Return the [X, Y] coordinate for the center point of the cell that contains the specified text.  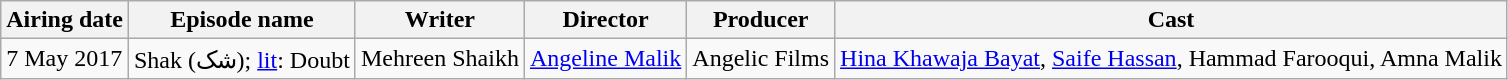
Producer [761, 20]
Angeline Malik [605, 59]
Angelic Films [761, 59]
Hina Khawaja Bayat, Saife Hassan, Hammad Farooqui, Amna Malik [1172, 59]
7 May 2017 [65, 59]
Mehreen Shaikh [440, 59]
Director [605, 20]
Airing date [65, 20]
Writer [440, 20]
Cast [1172, 20]
Episode name [242, 20]
Shak (شک); lit: Doubt [242, 59]
